Determine the [x, y] coordinate at the center of the cell enclosing the given text.  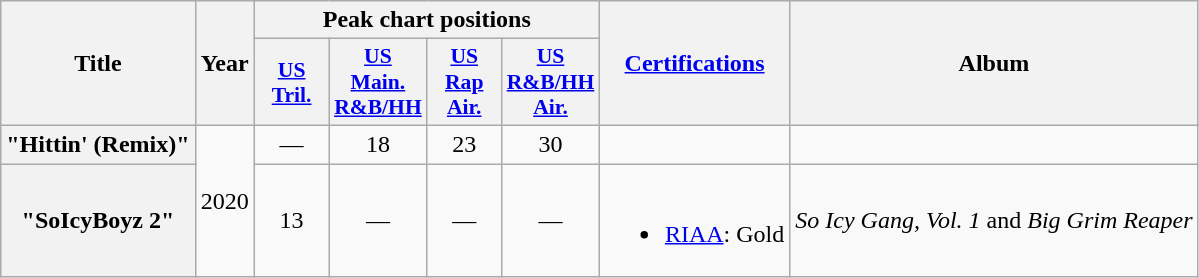
30 [551, 144]
2020 [224, 200]
13 [292, 220]
Year [224, 64]
"SoIcyBoyz 2" [98, 220]
Album [994, 64]
18 [378, 144]
USTril. [292, 82]
RIAA: Gold [694, 220]
"Hittin' (Remix)" [98, 144]
USMain.R&B/HH [378, 82]
Title [98, 64]
Certifications [694, 64]
Peak chart positions [426, 20]
23 [464, 144]
USR&B/HHAir. [551, 82]
So Icy Gang, Vol. 1 and Big Grim Reaper [994, 220]
USRapAir. [464, 82]
